Find where the given text appears and provide that cell's center as (x, y) coordinate. 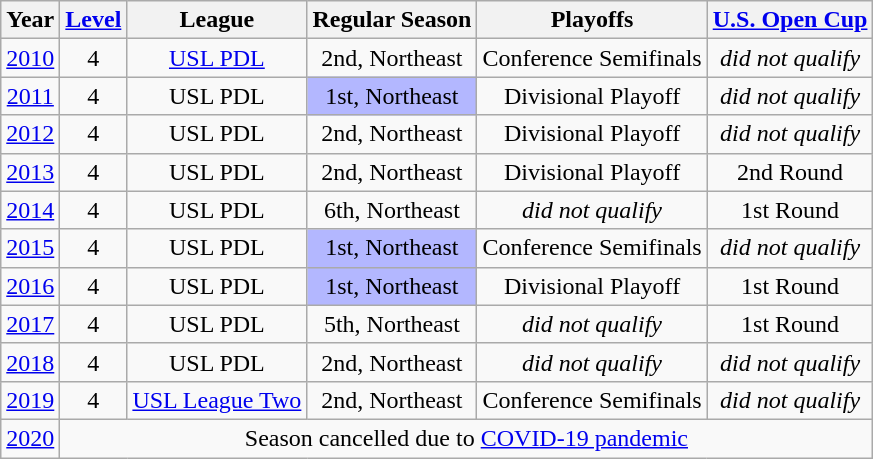
Playoffs (592, 20)
2013 (30, 172)
6th, Northeast (392, 210)
2010 (30, 58)
2012 (30, 134)
Season cancelled due to COVID-19 pandemic (466, 438)
2016 (30, 286)
2015 (30, 248)
5th, Northeast (392, 324)
USL League Two (217, 400)
League (217, 20)
2019 (30, 400)
Regular Season (392, 20)
2014 (30, 210)
2017 (30, 324)
U.S. Open Cup (790, 20)
2nd Round (790, 172)
2011 (30, 96)
2018 (30, 362)
2020 (30, 438)
Level (94, 20)
Year (30, 20)
